Return the [x, y] coordinate for the center point of the cell that contains the specified text.  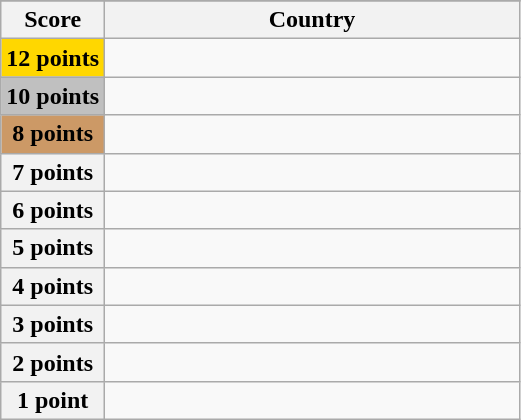
Country [312, 20]
3 points [53, 324]
4 points [53, 286]
1 point [53, 400]
7 points [53, 172]
6 points [53, 210]
Score [53, 20]
2 points [53, 362]
8 points [53, 134]
10 points [53, 96]
12 points [53, 58]
5 points [53, 248]
